Scan for the cell matching the given text and deliver its [X, Y] coordinate at center. 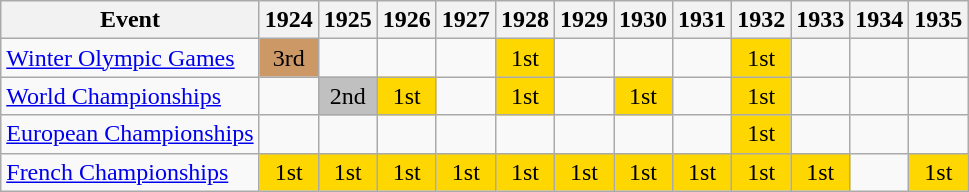
1925 [348, 20]
1924 [288, 20]
2nd [348, 96]
1935 [938, 20]
French Championships [130, 172]
1934 [880, 20]
1929 [584, 20]
Winter Olympic Games [130, 58]
1926 [406, 20]
1927 [466, 20]
1928 [524, 20]
1932 [762, 20]
1933 [820, 20]
1931 [702, 20]
Event [130, 20]
European Championships [130, 134]
1930 [644, 20]
3rd [288, 58]
World Championships [130, 96]
